Return the [X, Y] coordinate for the center point of the cell that contains the specified text.  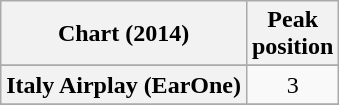
3 [292, 85]
Italy Airplay (EarOne) [124, 85]
Chart (2014) [124, 34]
Peakposition [292, 34]
